Pinpoint the cell where the given text exists, returning its (X, Y) midpoint coordinate. 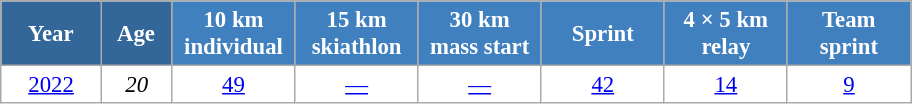
30 km mass start (480, 34)
Age (136, 34)
10 km individual (234, 34)
4 × 5 km relay (726, 34)
14 (726, 85)
15 km skiathlon (356, 34)
9 (848, 85)
Team sprint (848, 34)
20 (136, 85)
49 (234, 85)
2022 (52, 85)
Year (52, 34)
42 (602, 85)
Sprint (602, 34)
